Output the [x, y] coordinate of the center of the cell containing the given text.  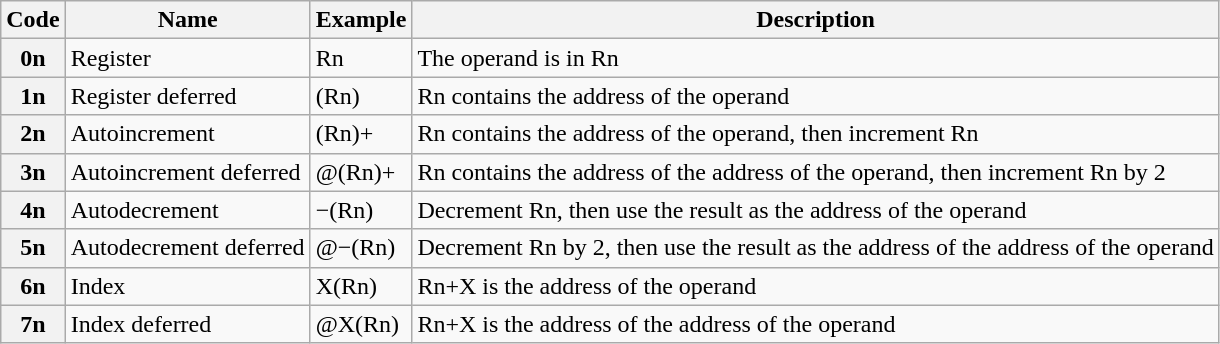
Name [188, 20]
@(Rn)+ [361, 172]
Rn contains the address of the operand [816, 96]
Code [33, 20]
Autoincrement deferred [188, 172]
Autodecrement deferred [188, 248]
6n [33, 286]
Index [188, 286]
Rn [361, 58]
Rn contains the address of the address of the operand, then increment Rn by 2 [816, 172]
3n [33, 172]
(Rn)+ [361, 134]
The operand is in Rn [816, 58]
4n [33, 210]
X(Rn) [361, 286]
Autodecrement [188, 210]
5n [33, 248]
Register [188, 58]
7n [33, 324]
@−(Rn) [361, 248]
Index deferred [188, 324]
Decrement Rn by 2, then use the result as the address of the address of the operand [816, 248]
Register deferred [188, 96]
Example [361, 20]
0n [33, 58]
1n [33, 96]
−(Rn) [361, 210]
(Rn) [361, 96]
Description [816, 20]
Rn+X is the address of the address of the operand [816, 324]
Rn+X is the address of the operand [816, 286]
Autoincrement [188, 134]
Rn contains the address of the operand, then increment Rn [816, 134]
2n [33, 134]
@X(Rn) [361, 324]
Decrement Rn, then use the result as the address of the operand [816, 210]
